From the cell containing the given text, extract its center point as [x, y] coordinate. 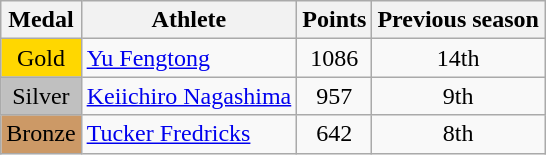
8th [458, 134]
Gold [41, 58]
957 [334, 96]
1086 [334, 58]
Previous season [458, 20]
9th [458, 96]
Athlete [189, 20]
Keiichiro Nagashima [189, 96]
14th [458, 58]
642 [334, 134]
Yu Fengtong [189, 58]
Silver [41, 96]
Medal [41, 20]
Tucker Fredricks [189, 134]
Bronze [41, 134]
Points [334, 20]
